Provide the [X, Y] coordinate of the cell's center where the given text is located.  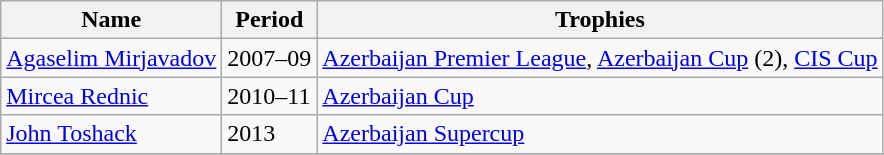
2010–11 [270, 96]
Name [112, 20]
John Toshack [112, 134]
Azerbaijan Supercup [600, 134]
Azerbaijan Premier League, Azerbaijan Cup (2), CIS Cup [600, 58]
Agaselim Mirjavadov [112, 58]
2007–09 [270, 58]
Period [270, 20]
2013 [270, 134]
Mircea Rednic [112, 96]
Trophies [600, 20]
Azerbaijan Cup [600, 96]
